Provide the [X, Y] coordinate of the cell's center where the given text is located.  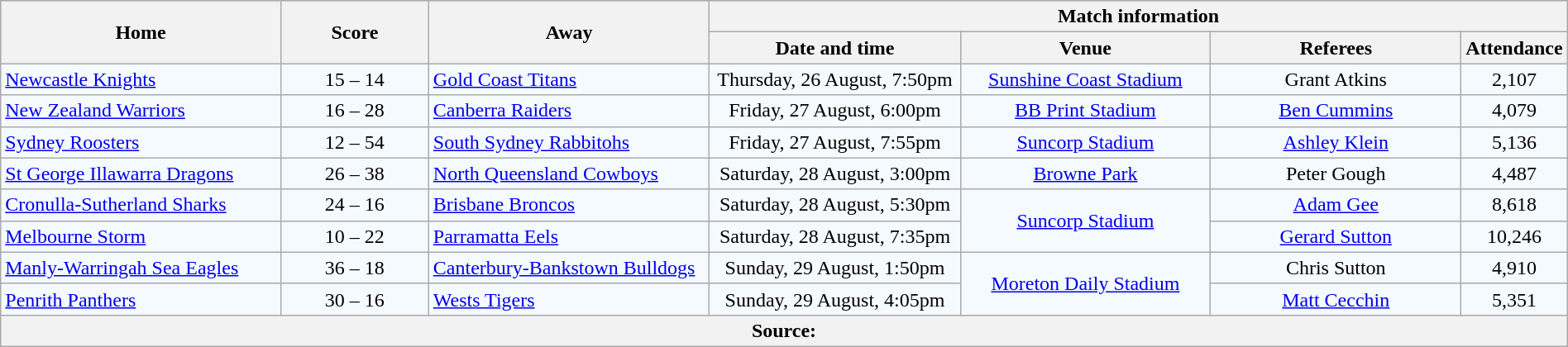
Peter Gough [1336, 173]
South Sydney Rabbitohs [569, 142]
5,136 [1514, 142]
Parramatta Eels [569, 236]
St George Illawarra Dragons [141, 173]
Home [141, 32]
Date and time [835, 48]
Browne Park [1085, 173]
4,910 [1514, 268]
Thursday, 26 August, 7:50pm [835, 79]
Saturday, 28 August, 7:35pm [835, 236]
24 – 16 [354, 205]
Grant Atkins [1336, 79]
Friday, 27 August, 6:00pm [835, 111]
BB Print Stadium [1085, 111]
Ashley Klein [1336, 142]
Sunday, 29 August, 4:05pm [835, 299]
Ben Cummins [1336, 111]
Saturday, 28 August, 5:30pm [835, 205]
Sydney Roosters [141, 142]
Chris Sutton [1336, 268]
10 – 22 [354, 236]
New Zealand Warriors [141, 111]
Sunday, 29 August, 1:50pm [835, 268]
10,246 [1514, 236]
Wests Tigers [569, 299]
Canterbury-Bankstown Bulldogs [569, 268]
2,107 [1514, 79]
4,487 [1514, 173]
Source: [784, 330]
Brisbane Broncos [569, 205]
North Queensland Cowboys [569, 173]
Score [354, 32]
Manly-Warringah Sea Eagles [141, 268]
Gerard Sutton [1336, 236]
12 – 54 [354, 142]
Matt Cecchin [1336, 299]
30 – 16 [354, 299]
Attendance [1514, 48]
Gold Coast Titans [569, 79]
15 – 14 [354, 79]
Newcastle Knights [141, 79]
16 – 28 [354, 111]
5,351 [1514, 299]
Canberra Raiders [569, 111]
Venue [1085, 48]
Melbourne Storm [141, 236]
Friday, 27 August, 7:55pm [835, 142]
Saturday, 28 August, 3:00pm [835, 173]
Adam Gee [1336, 205]
Penrith Panthers [141, 299]
36 – 18 [354, 268]
Match information [1138, 17]
Away [569, 32]
Moreton Daily Stadium [1085, 283]
26 – 38 [354, 173]
Referees [1336, 48]
4,079 [1514, 111]
Cronulla-Sutherland Sharks [141, 205]
8,618 [1514, 205]
Sunshine Coast Stadium [1085, 79]
